Determine the [x, y] coordinate at the center of the cell enclosing the given text.  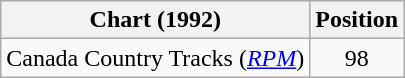
Position [357, 20]
98 [357, 58]
Canada Country Tracks (RPM) [156, 58]
Chart (1992) [156, 20]
